Output the [x, y] coordinate of the center of the cell containing the given text.  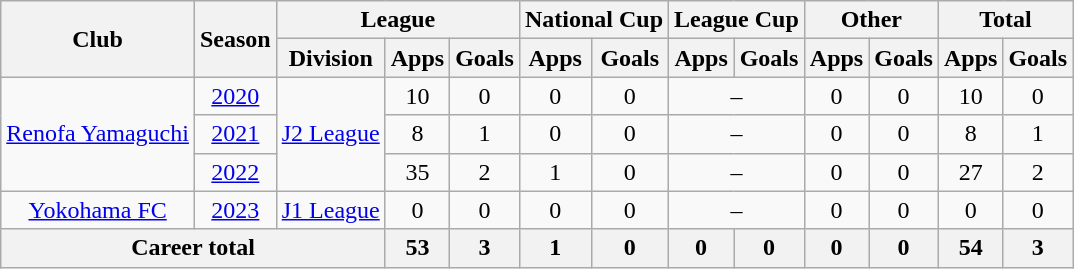
54 [970, 248]
Club [98, 39]
Other [871, 20]
League Cup [737, 20]
Yokohama FC [98, 210]
2022 [235, 172]
J2 League [330, 134]
27 [970, 172]
2021 [235, 134]
2023 [235, 210]
2020 [235, 96]
Season [235, 39]
National Cup [594, 20]
53 [417, 248]
Career total [193, 248]
League [398, 20]
Division [330, 58]
J1 League [330, 210]
35 [417, 172]
Total [1005, 20]
Renofa Yamaguchi [98, 134]
